Return the (X, Y) coordinate for the center point of the cell that contains the specified text.  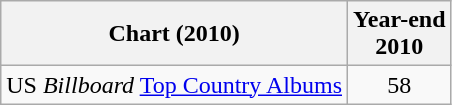
Chart (2010) (174, 34)
US Billboard Top Country Albums (174, 85)
58 (400, 85)
Year-end2010 (400, 34)
